Search for the cell housing the specified text and yield its [x, y] center coordinate. 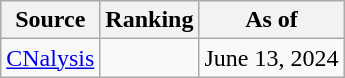
CNalysis [50, 58]
Source [50, 20]
June 13, 2024 [272, 58]
As of [272, 20]
Ranking [150, 20]
